Return (x, y) of the center of cell containing provided text 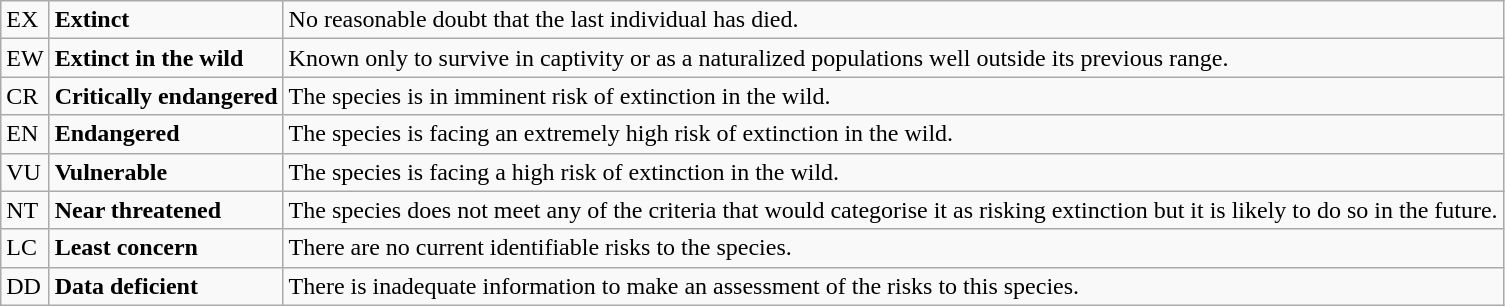
CR (25, 96)
EN (25, 134)
Extinct in the wild (166, 58)
Endangered (166, 134)
The species does not meet any of the criteria that would categorise it as risking extinction but it is likely to do so in the future. (893, 210)
DD (25, 286)
Critically endangered (166, 96)
VU (25, 172)
Data deficient (166, 286)
Vulnerable (166, 172)
There is inadequate information to make an assessment of the risks to this species. (893, 286)
EW (25, 58)
Extinct (166, 20)
There are no current identifiable risks to the species. (893, 248)
Least concern (166, 248)
No reasonable doubt that the last individual has died. (893, 20)
LC (25, 248)
Near threatened (166, 210)
Known only to survive in captivity or as a naturalized populations well outside its previous range. (893, 58)
EX (25, 20)
The species is in imminent risk of extinction in the wild. (893, 96)
NT (25, 210)
The species is facing a high risk of extinction in the wild. (893, 172)
The species is facing an extremely high risk of extinction in the wild. (893, 134)
